Search for the cell housing the specified text and yield its (x, y) center coordinate. 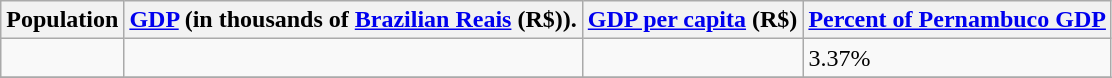
GDP (in thousands of Brazilian Reais (R$)). (353, 20)
3.37% (958, 58)
Percent of Pernambuco GDP (958, 20)
GDP per capita (R$) (692, 20)
Population (62, 20)
